Capture the cell that displays the provided text and extract its [x, y] central coordinate. 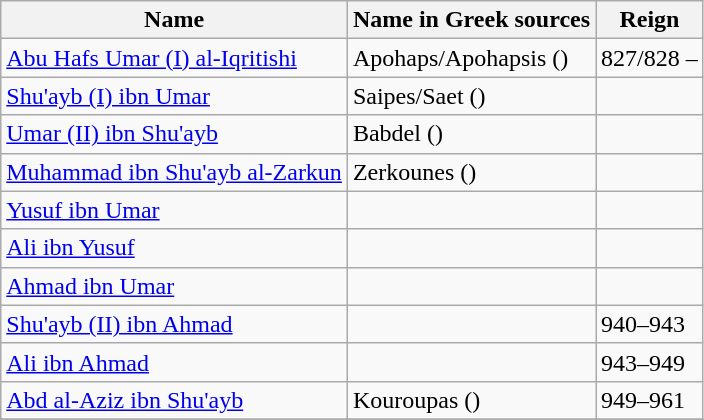
Zerkounes () [471, 172]
949–961 [650, 400]
Umar (II) ibn Shu'ayb [174, 134]
Name [174, 20]
Reign [650, 20]
Ali ibn Yusuf [174, 248]
940–943 [650, 324]
Kouroupas () [471, 400]
Shu'ayb (II) ibn Ahmad [174, 324]
Apohaps/Apohapsis () [471, 58]
Name in Greek sources [471, 20]
Babdel () [471, 134]
827/828 – [650, 58]
Muhammad ibn Shu'ayb al-Zarkun [174, 172]
Shu'ayb (I) ibn Umar [174, 96]
Yusuf ibn Umar [174, 210]
Ali ibn Ahmad [174, 362]
Ahmad ibn Umar [174, 286]
Saipes/Saet () [471, 96]
943–949 [650, 362]
Abu Hafs Umar (I) al-Iqritishi [174, 58]
Abd al-Aziz ibn Shu'ayb [174, 400]
